Find where the given text appears and provide that cell's center as [X, Y] coordinate. 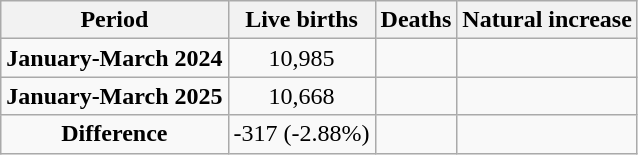
Deaths [416, 20]
10,985 [302, 58]
January-March 2024 [114, 58]
Natural increase [548, 20]
Period [114, 20]
January-March 2025 [114, 96]
Difference [114, 134]
-317 (-2.88%) [302, 134]
Live births [302, 20]
10,668 [302, 96]
